For the text-containing cell, return its midpoint in (x, y) coordinate format. 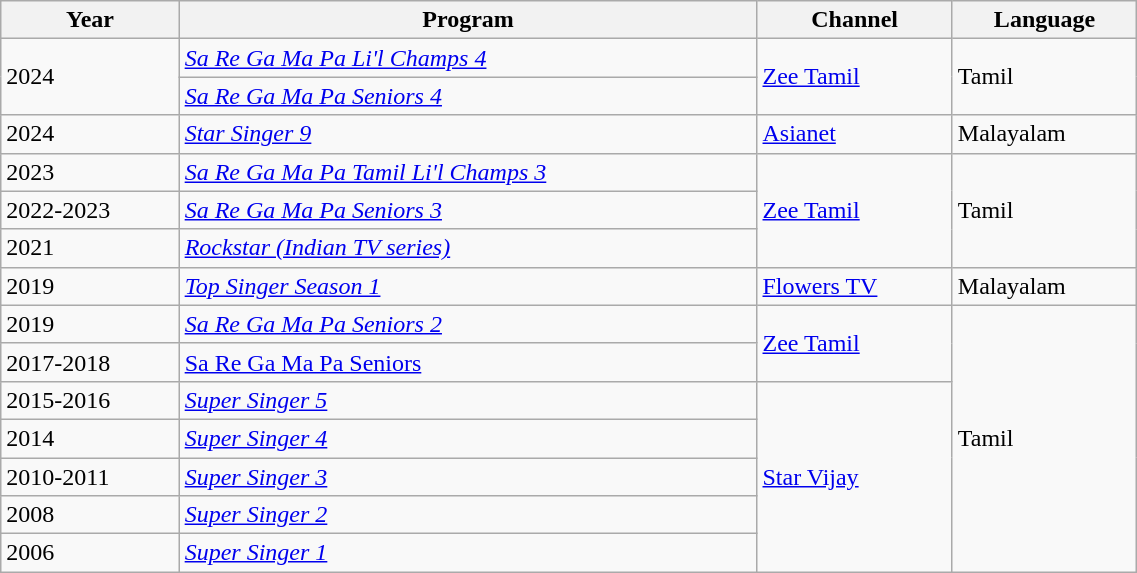
Sa Re Ga Ma Pa Tamil Li'l Champs 3 (468, 172)
2014 (90, 438)
Super Singer 1 (468, 553)
Super Singer 4 (468, 438)
Rockstar (Indian TV series) (468, 248)
Sa Re Ga Ma Pa Seniors (468, 362)
Channel (854, 20)
Sa Re Ga Ma Pa Li'l Champs 4 (468, 58)
2017-2018 (90, 362)
2010-2011 (90, 477)
Star Vijay (854, 476)
2022-2023 (90, 210)
Sa Re Ga Ma Pa Seniors 2 (468, 324)
Flowers TV (854, 286)
Language (1044, 20)
2015-2016 (90, 400)
Sa Re Ga Ma Pa Seniors 3 (468, 210)
2021 (90, 248)
Program (468, 20)
Super Singer 3 (468, 477)
Super Singer 2 (468, 515)
Asianet (854, 134)
Year (90, 20)
Star Singer 9 (468, 134)
Super Singer 5 (468, 400)
Top Singer Season 1 (468, 286)
2006 (90, 553)
2023 (90, 172)
Sa Re Ga Ma Pa Seniors 4 (468, 96)
2008 (90, 515)
